Find where the given text appears and provide that cell's center as (X, Y) coordinate. 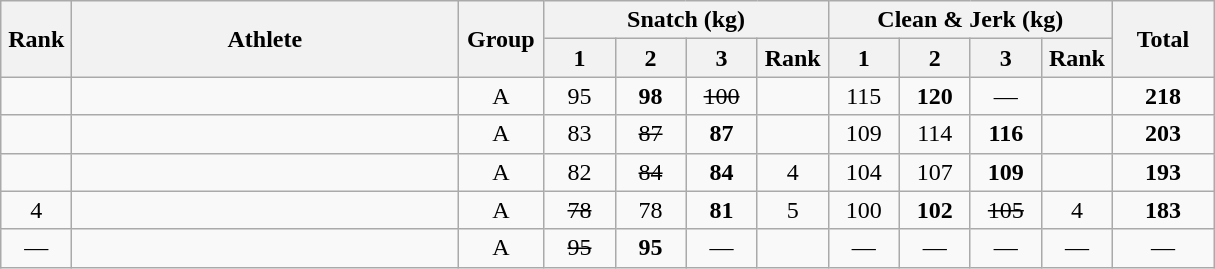
Athlete (265, 39)
83 (580, 134)
Clean & Jerk (kg) (970, 20)
5 (792, 210)
Snatch (kg) (686, 20)
183 (1162, 210)
116 (1006, 134)
218 (1162, 96)
Group (501, 39)
81 (722, 210)
98 (650, 96)
114 (934, 134)
102 (934, 210)
115 (864, 96)
Total (1162, 39)
107 (934, 172)
120 (934, 96)
105 (1006, 210)
203 (1162, 134)
82 (580, 172)
104 (864, 172)
193 (1162, 172)
